Find where the given text appears and provide that cell's center as (X, Y) coordinate. 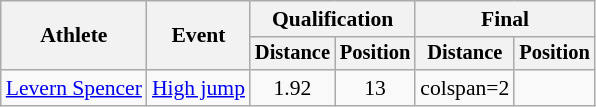
colspan=2 (464, 88)
1.92 (292, 88)
Athlete (74, 36)
Event (198, 36)
Levern Spencer (74, 88)
Qualification (332, 19)
Final (504, 19)
13 (375, 88)
High jump (198, 88)
